Return [X, Y] of the center of cell containing provided text 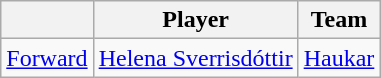
Helena Sverrisdóttir [196, 58]
Haukar [339, 58]
Forward [47, 58]
Team [339, 20]
Player [196, 20]
